Identify which cell holds the provided text, then report its [X, Y] central coordinate. 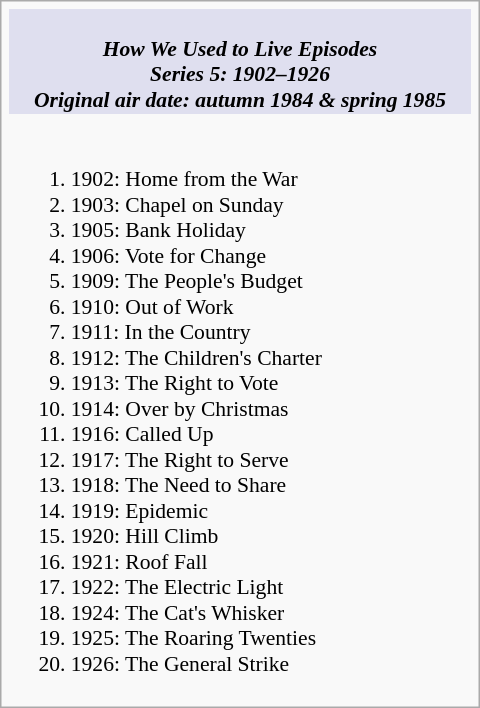
How We Used to Live EpisodesSeries 5: 1902–1926 Original air date: autumn 1984 & spring 1985 [240, 62]
